From the cell containing the given text, extract its center point as (x, y) coordinate. 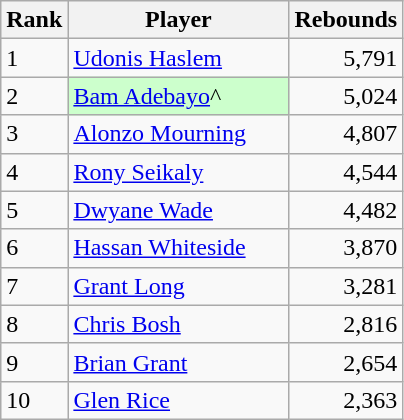
Glen Rice (178, 400)
Alonzo Mourning (178, 134)
2,654 (346, 362)
Dwyane Wade (178, 210)
8 (34, 324)
4,544 (346, 172)
3 (34, 134)
Udonis Haslem (178, 58)
Rebounds (346, 20)
Brian Grant (178, 362)
5,791 (346, 58)
9 (34, 362)
3,281 (346, 286)
2,363 (346, 400)
Chris Bosh (178, 324)
10 (34, 400)
4,807 (346, 134)
Hassan Whiteside (178, 248)
4,482 (346, 210)
5 (34, 210)
1 (34, 58)
Grant Long (178, 286)
2 (34, 96)
2,816 (346, 324)
6 (34, 248)
4 (34, 172)
3,870 (346, 248)
7 (34, 286)
Rony Seikaly (178, 172)
Rank (34, 20)
Player (178, 20)
Bam Adebayo^ (178, 96)
5,024 (346, 96)
